Return (X, Y) of the center of cell containing provided text 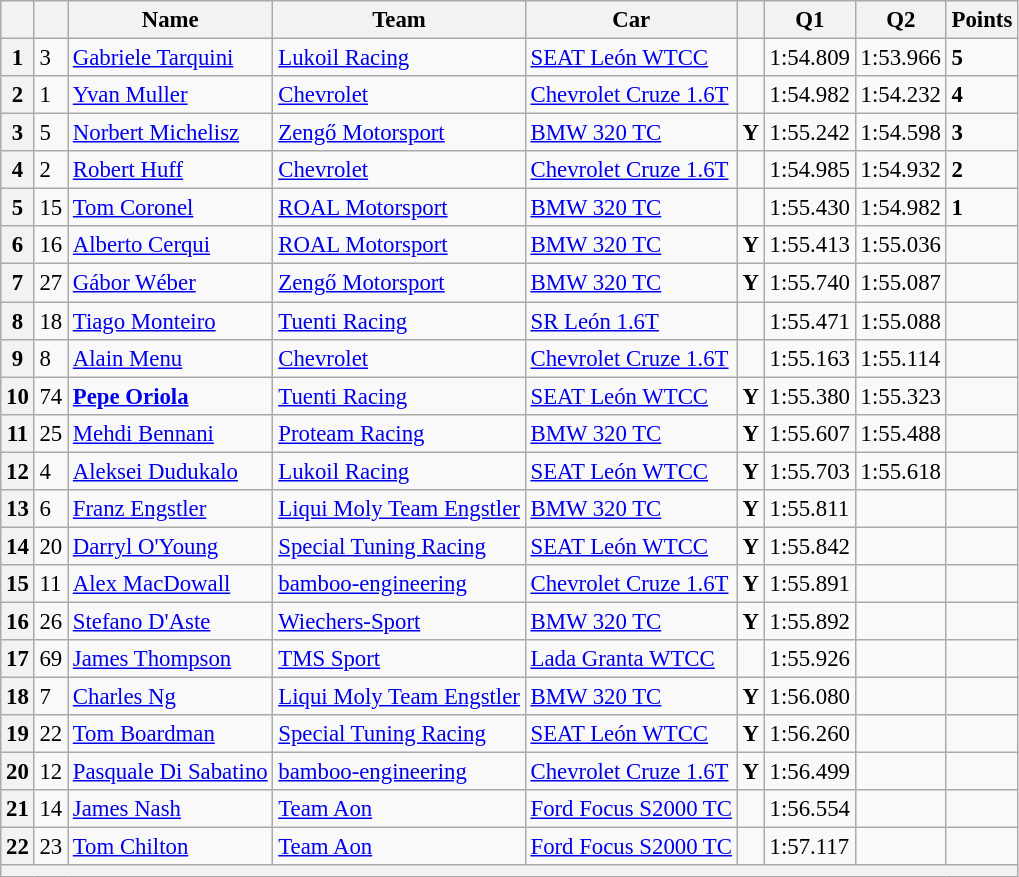
25 (50, 433)
1:55.242 (810, 133)
Robert Huff (170, 170)
Team (399, 20)
1:55.114 (900, 358)
1:55.087 (900, 283)
1:55.088 (900, 321)
9 (18, 358)
1:55.471 (810, 321)
Alain Menu (170, 358)
TMS Sport (399, 659)
Q1 (810, 20)
1:55.811 (810, 509)
1:54.809 (810, 58)
74 (50, 396)
SR León 1.6T (631, 321)
Q2 (900, 20)
Gábor Wéber (170, 283)
19 (18, 734)
1:55.703 (810, 471)
17 (18, 659)
27 (50, 283)
Mehdi Bennani (170, 433)
Tom Coronel (170, 208)
1:57.117 (810, 847)
1:56.499 (810, 772)
Charles Ng (170, 697)
1:55.036 (900, 245)
1:55.740 (810, 283)
Tom Chilton (170, 847)
Name (170, 20)
Proteam Racing (399, 433)
Yvan Muller (170, 95)
Franz Engstler (170, 509)
1:54.598 (900, 133)
Points (982, 20)
Darryl O'Young (170, 546)
Aleksei Dudukalo (170, 471)
Pepe Oriola (170, 396)
Wiechers-Sport (399, 621)
1:56.080 (810, 697)
Tom Boardman (170, 734)
1:53.966 (900, 58)
1:55.488 (900, 433)
13 (18, 509)
Stefano D'Aste (170, 621)
Gabriele Tarquini (170, 58)
26 (50, 621)
10 (18, 396)
1:54.985 (810, 170)
1:56.260 (810, 734)
21 (18, 809)
1:55.607 (810, 433)
1:56.554 (810, 809)
1:55.926 (810, 659)
1:55.892 (810, 621)
Pasquale Di Sabatino (170, 772)
1:55.413 (810, 245)
Alberto Cerqui (170, 245)
Norbert Michelisz (170, 133)
Lada Granta WTCC (631, 659)
Tiago Monteiro (170, 321)
1:55.842 (810, 546)
1:55.323 (900, 396)
1:55.430 (810, 208)
Car (631, 20)
23 (50, 847)
1:54.932 (900, 170)
James Thompson (170, 659)
1:55.163 (810, 358)
69 (50, 659)
1:55.618 (900, 471)
1:54.232 (900, 95)
1:55.380 (810, 396)
1:55.891 (810, 584)
James Nash (170, 809)
Alex MacDowall (170, 584)
